Output the (x, y) coordinate of the center of the cell containing the given text.  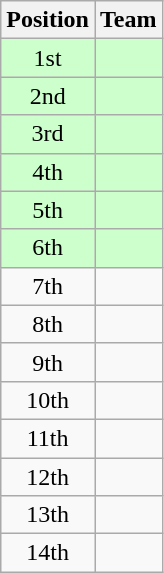
8th (48, 324)
7th (48, 286)
4th (48, 172)
9th (48, 362)
Position (48, 20)
6th (48, 248)
14th (48, 553)
3rd (48, 134)
2nd (48, 96)
13th (48, 515)
10th (48, 400)
Team (128, 20)
1st (48, 58)
5th (48, 210)
12th (48, 477)
11th (48, 438)
